Extract the [x, y] coordinate from the center of the cell holding the provided text.  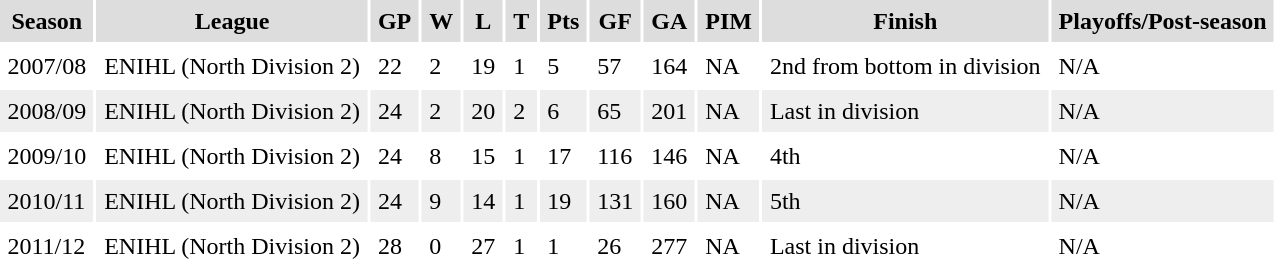
2007/08 [47, 66]
GF [616, 21]
League [232, 21]
T [522, 21]
Pts [564, 21]
5th [905, 201]
GA [670, 21]
22 [394, 66]
Playoffs/Post-season [1162, 21]
15 [484, 156]
W [442, 21]
9 [442, 201]
8 [442, 156]
14 [484, 201]
20 [484, 111]
6 [564, 111]
160 [670, 201]
2008/09 [47, 111]
17 [564, 156]
57 [616, 66]
GP [394, 21]
Last in division [905, 111]
Finish [905, 21]
146 [670, 156]
Season [47, 21]
65 [616, 111]
116 [616, 156]
164 [670, 66]
2009/10 [47, 156]
4th [905, 156]
131 [616, 201]
5 [564, 66]
2010/11 [47, 201]
PIM [729, 21]
L [484, 21]
2nd from bottom in division [905, 66]
201 [670, 111]
